Find where the given text appears and provide that cell's center as (X, Y) coordinate. 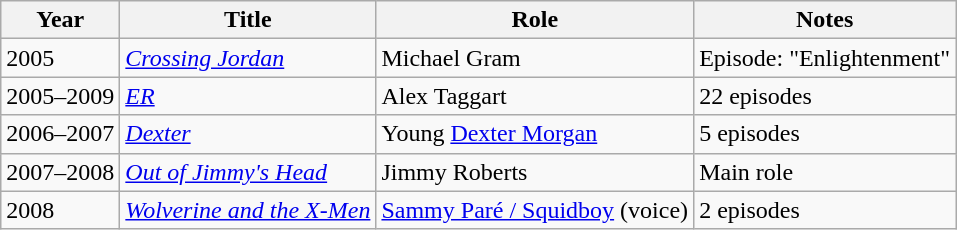
Title (248, 20)
2006–2007 (60, 134)
2 episodes (825, 210)
2007–2008 (60, 172)
2005 (60, 58)
Year (60, 20)
Dexter (248, 134)
Young Dexter Morgan (535, 134)
2005–2009 (60, 96)
Main role (825, 172)
Out of Jimmy's Head (248, 172)
Notes (825, 20)
Role (535, 20)
Episode: "Enlightenment" (825, 58)
5 episodes (825, 134)
Sammy Paré / Squidboy (voice) (535, 210)
Michael Gram (535, 58)
Alex Taggart (535, 96)
Wolverine and the X-Men (248, 210)
ER (248, 96)
22 episodes (825, 96)
Crossing Jordan (248, 58)
2008 (60, 210)
Jimmy Roberts (535, 172)
